Locate the cell with the specified text and output its [X, Y] center coordinate. 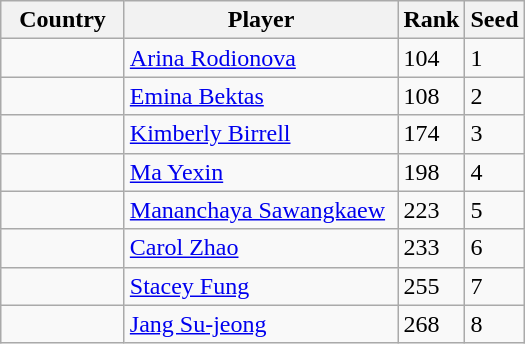
Seed [494, 20]
5 [494, 210]
2 [494, 96]
3 [494, 134]
104 [432, 58]
Emina Bektas [261, 96]
6 [494, 248]
Arina Rodionova [261, 58]
268 [432, 324]
Stacey Fung [261, 286]
Carol Zhao [261, 248]
108 [432, 96]
8 [494, 324]
Ma Yexin [261, 172]
Jang Su-jeong [261, 324]
7 [494, 286]
198 [432, 172]
233 [432, 248]
Kimberly Birrell [261, 134]
Player [261, 20]
4 [494, 172]
255 [432, 286]
Mananchaya Sawangkaew [261, 210]
Rank [432, 20]
Country [63, 20]
174 [432, 134]
1 [494, 58]
223 [432, 210]
